Pinpoint the cell where the given text exists, returning its (X, Y) midpoint coordinate. 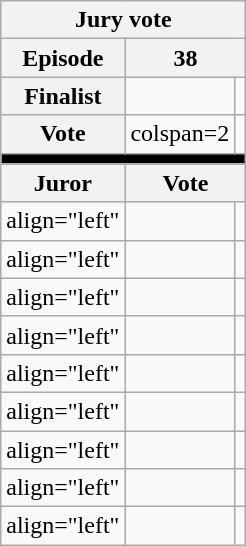
Jury vote (124, 20)
Juror (63, 183)
38 (186, 58)
colspan=2 (180, 134)
Finalist (63, 96)
Episode (63, 58)
